Detect which cell encompasses the target text, then output its (X, Y) center coordinate. 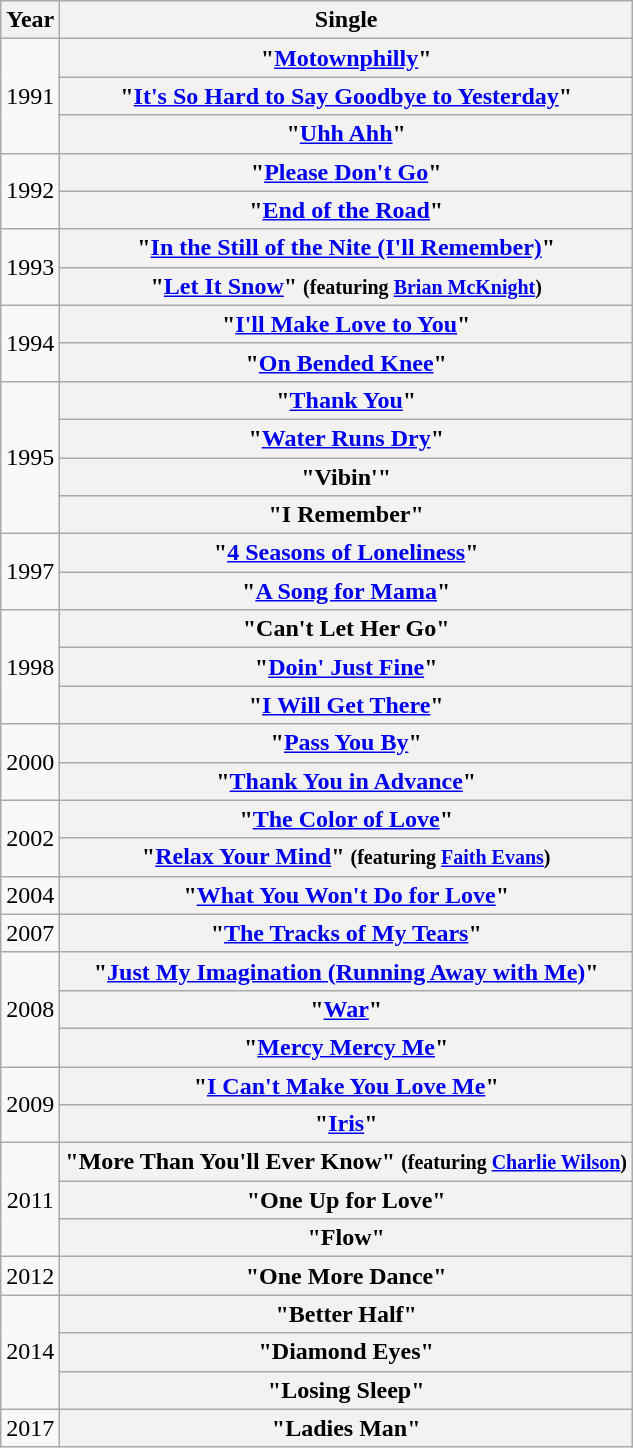
"Motownphilly" (346, 58)
"On Bended Knee" (346, 362)
"Iris" (346, 1124)
"Just My Imagination (Running Away with Me)" (346, 971)
"Losing Sleep" (346, 1390)
"Uhh Ahh" (346, 134)
2000 (30, 762)
1992 (30, 191)
2009 (30, 1104)
"I Remember" (346, 515)
"Thank You" (346, 400)
"End of the Road" (346, 210)
"More Than You'll Ever Know" (featuring Charlie Wilson) (346, 1162)
1998 (30, 667)
"Can't Let Her Go" (346, 629)
2004 (30, 895)
"I Can't Make You Love Me" (346, 1085)
"Better Half" (346, 1314)
2011 (30, 1200)
"One Up for Love" (346, 1200)
"I Will Get There" (346, 705)
"War" (346, 1009)
"It's So Hard to Say Goodbye to Yesterday" (346, 96)
"Water Runs Dry" (346, 438)
"Relax Your Mind" (featuring Faith Evans) (346, 857)
"Ladies Man" (346, 1428)
Year (30, 20)
"Let It Snow" (featuring Brian McKnight) (346, 286)
1993 (30, 267)
1994 (30, 343)
2012 (30, 1276)
"Thank You in Advance" (346, 781)
"In the Still of the Nite (I'll Remember)" (346, 248)
2008 (30, 1009)
2002 (30, 838)
"Please Don't Go" (346, 172)
"What You Won't Do for Love" (346, 895)
2017 (30, 1428)
"Diamond Eyes" (346, 1352)
"Flow" (346, 1238)
"The Color of Love" (346, 819)
1991 (30, 96)
Single (346, 20)
"Mercy Mercy Me" (346, 1047)
"One More Dance" (346, 1276)
1995 (30, 457)
2014 (30, 1352)
"The Tracks of My Tears" (346, 933)
"I'll Make Love to You" (346, 324)
"A Song for Mama" (346, 591)
"4 Seasons of Loneliness" (346, 553)
"Pass You By" (346, 743)
"Vibin'" (346, 477)
2007 (30, 933)
"Doin' Just Fine" (346, 667)
1997 (30, 572)
